Capture the cell that displays the provided text and extract its [x, y] central coordinate. 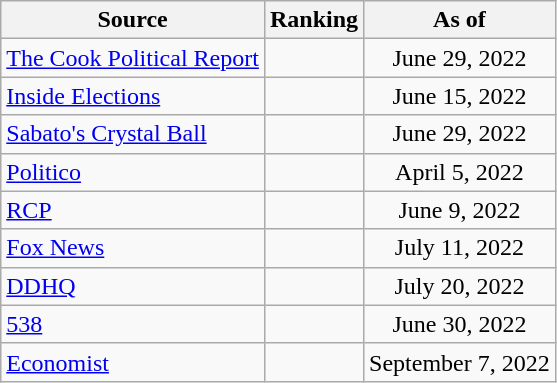
July 20, 2022 [460, 286]
September 7, 2022 [460, 362]
June 9, 2022 [460, 210]
April 5, 2022 [460, 172]
June 30, 2022 [460, 324]
July 11, 2022 [460, 248]
Politico [133, 172]
The Cook Political Report [133, 58]
June 15, 2022 [460, 96]
Sabato's Crystal Ball [133, 134]
Inside Elections [133, 96]
Fox News [133, 248]
As of [460, 20]
538 [133, 324]
RCP [133, 210]
Ranking [314, 20]
Source [133, 20]
DDHQ [133, 286]
Economist [133, 362]
